For the text-containing cell, return its midpoint in (X, Y) coordinate format. 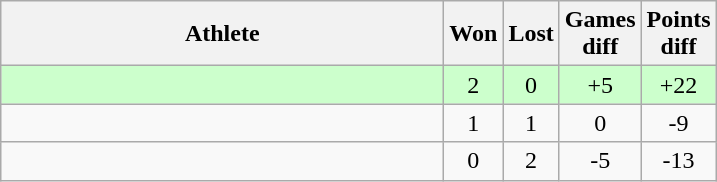
-13 (678, 161)
Gamesdiff (600, 34)
-5 (600, 161)
Lost (531, 34)
Pointsdiff (678, 34)
-9 (678, 123)
+22 (678, 85)
+5 (600, 85)
Athlete (222, 34)
Won (474, 34)
